Locate the cell with the specified text and output its (x, y) center coordinate. 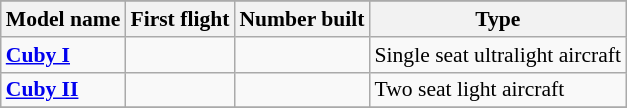
Number built (302, 19)
First flight (180, 19)
Cuby I (64, 55)
Two seat light aircraft (498, 90)
Model name (64, 19)
Type (498, 19)
Single seat ultralight aircraft (498, 55)
Cuby II (64, 90)
